Identify which cell holds the provided text, then report its (x, y) central coordinate. 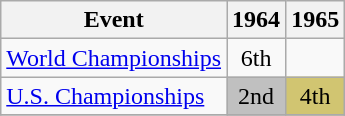
1964 (256, 20)
World Championships (114, 58)
Event (114, 20)
U.S. Championships (114, 96)
6th (256, 58)
1965 (316, 20)
2nd (256, 96)
4th (316, 96)
